Return the (x, y) coordinate for the center point of the cell that contains the specified text.  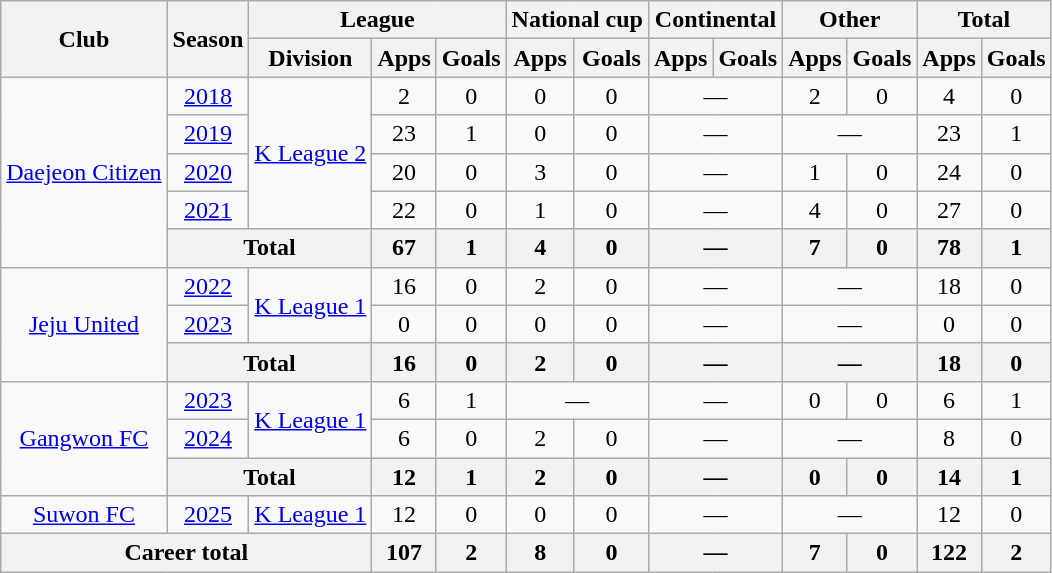
Gangwon FC (84, 438)
67 (404, 248)
2021 (208, 210)
Other (850, 20)
Jeju United (84, 324)
2020 (208, 172)
2024 (208, 438)
2018 (208, 96)
2025 (208, 515)
78 (949, 248)
3 (540, 172)
107 (404, 553)
National cup (577, 20)
Season (208, 39)
Continental (715, 20)
122 (949, 553)
K League 2 (310, 153)
Club (84, 39)
Daejeon Citizen (84, 172)
Career total (186, 553)
22 (404, 210)
20 (404, 172)
Division (310, 58)
Suwon FC (84, 515)
2022 (208, 286)
2019 (208, 134)
27 (949, 210)
League (378, 20)
14 (949, 477)
24 (949, 172)
